Determine the (x, y) coordinate at the center of the cell enclosing the given text.  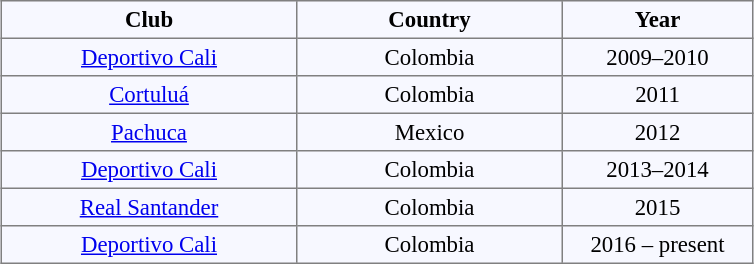
2011 (657, 95)
2013–2014 (657, 170)
2009–2010 (657, 57)
Cortuluá (149, 95)
Real Santander (149, 207)
Mexico (430, 132)
2015 (657, 207)
Country (430, 20)
Year (657, 20)
Club (149, 20)
2016 – present (657, 245)
Pachuca (149, 132)
2012 (657, 132)
